Search for the cell housing the specified text and yield its [X, Y] center coordinate. 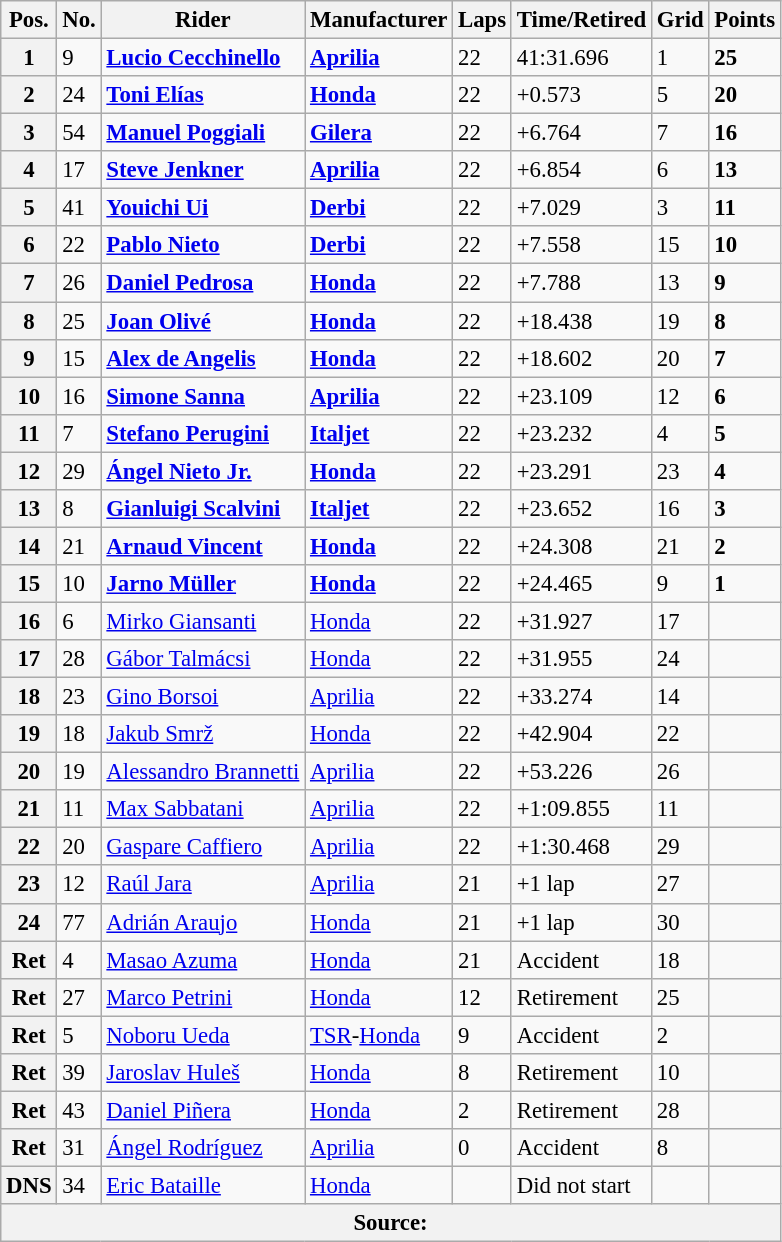
No. [79, 20]
Ángel Nieto Jr. [203, 471]
+33.274 [581, 697]
+42.904 [581, 734]
Eric Bataille [203, 1185]
Gianluigi Scalvini [203, 509]
54 [79, 133]
+7.029 [581, 208]
+1:30.468 [581, 847]
+31.927 [581, 621]
41 [79, 208]
Stefano Perugini [203, 433]
Jaroslav Huleš [203, 1073]
+24.465 [581, 584]
Gaspare Caffiero [203, 847]
Gino Borsoi [203, 697]
Max Sabbatani [203, 809]
Jarno Müller [203, 584]
Rider [203, 20]
+6.764 [581, 133]
0 [482, 1148]
+23.652 [581, 509]
+7.788 [581, 283]
Ángel Rodríguez [203, 1148]
43 [79, 1110]
Pablo Nieto [203, 245]
Manufacturer [379, 20]
41:31.696 [581, 58]
Adrián Araujo [203, 922]
31 [79, 1148]
Points [744, 20]
39 [79, 1073]
Gilera [379, 133]
+53.226 [581, 772]
Joan Olivé [203, 321]
Steve Jenkner [203, 170]
+6.854 [581, 170]
DNS [29, 1185]
TSR-Honda [379, 1035]
Daniel Pedrosa [203, 283]
Lucio Cecchinello [203, 58]
Masao Azuma [203, 960]
Noboru Ueda [203, 1035]
+23.232 [581, 433]
Toni Elías [203, 95]
+24.308 [581, 546]
Pos. [29, 20]
+0.573 [581, 95]
Laps [482, 20]
Marco Petrini [203, 997]
+23.109 [581, 396]
Raúl Jara [203, 885]
Youichi Ui [203, 208]
Alessandro Brannetti [203, 772]
+31.955 [581, 659]
Jakub Smrž [203, 734]
+7.558 [581, 245]
Simone Sanna [203, 396]
Source: [391, 1223]
+18.438 [581, 321]
34 [79, 1185]
+1:09.855 [581, 809]
Alex de Angelis [203, 358]
Arnaud Vincent [203, 546]
30 [680, 922]
Grid [680, 20]
+23.291 [581, 471]
Did not start [581, 1185]
+18.602 [581, 358]
Time/Retired [581, 20]
Daniel Piñera [203, 1110]
Mirko Giansanti [203, 621]
Manuel Poggiali [203, 133]
Gábor Talmácsi [203, 659]
77 [79, 922]
